For the text-containing cell, return its midpoint in (X, Y) coordinate format. 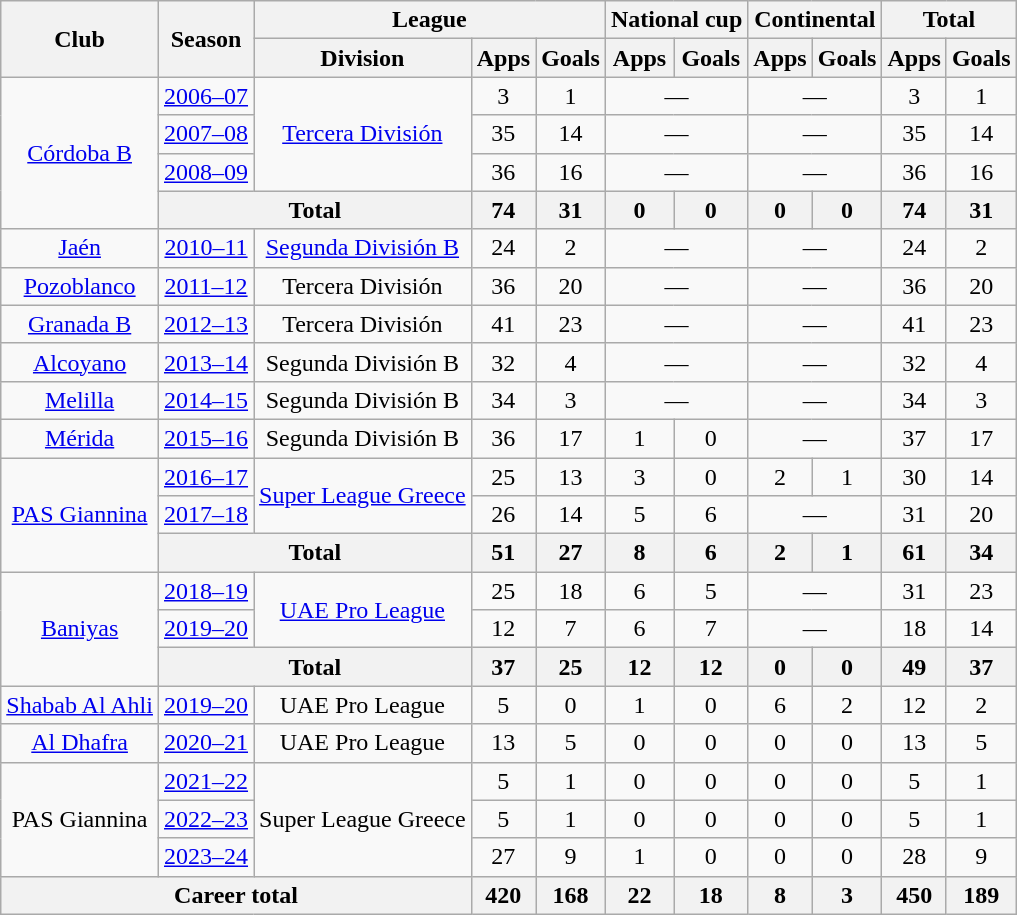
Jaén (80, 248)
61 (914, 553)
National cup (676, 20)
Continental (815, 20)
2023–24 (206, 857)
2013–14 (206, 362)
22 (639, 895)
Baniyas (80, 629)
450 (914, 895)
Division (363, 58)
Pozoblanco (80, 286)
2015–16 (206, 438)
Season (206, 39)
2018–19 (206, 591)
Granada B (80, 324)
2014–15 (206, 400)
30 (914, 477)
2006–07 (206, 96)
League (430, 20)
51 (503, 553)
420 (503, 895)
2011–12 (206, 286)
189 (981, 895)
2022–23 (206, 819)
2016–17 (206, 477)
2020–21 (206, 743)
Shabab Al Ahli (80, 705)
26 (503, 515)
28 (914, 857)
49 (914, 667)
Córdoba B (80, 153)
Melilla (80, 400)
2012–13 (206, 324)
168 (571, 895)
2007–08 (206, 134)
2008–09 (206, 172)
Alcoyano (80, 362)
Club (80, 39)
2021–22 (206, 781)
2010–11 (206, 248)
Mérida (80, 438)
Al Dhafra (80, 743)
2017–18 (206, 515)
Career total (236, 895)
